Capture the cell that displays the provided text and extract its [X, Y] central coordinate. 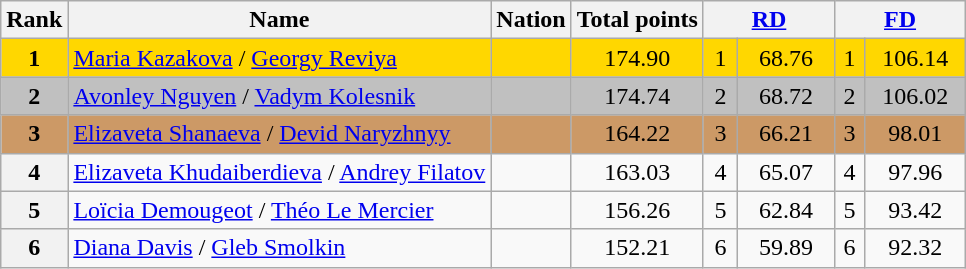
65.07 [786, 172]
164.22 [637, 134]
Rank [34, 20]
93.42 [916, 210]
Loïcia Demougeot / Théo Le Mercier [280, 210]
97.96 [916, 172]
Elizaveta Khudaiberdieva / Andrey Filatov [280, 172]
RD [768, 20]
152.21 [637, 248]
Nation [531, 20]
62.84 [786, 210]
92.32 [916, 248]
156.26 [637, 210]
98.01 [916, 134]
68.72 [786, 96]
Elizaveta Shanaeva / Devid Naryzhnyy [280, 134]
106.02 [916, 96]
Total points [637, 20]
68.76 [786, 58]
FD [900, 20]
106.14 [916, 58]
174.90 [637, 58]
Diana Davis / Gleb Smolkin [280, 248]
Avonley Nguyen / Vadym Kolesnik [280, 96]
66.21 [786, 134]
174.74 [637, 96]
59.89 [786, 248]
Maria Kazakova / Georgy Reviya [280, 58]
Name [280, 20]
163.03 [637, 172]
